Locate the cell with the specified text and output its [X, Y] center coordinate. 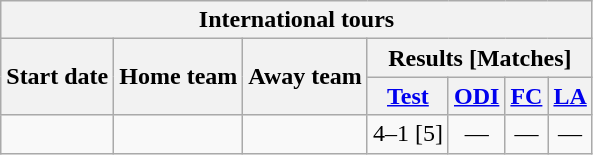
Results [Matches] [480, 58]
Home team [178, 77]
ODI [476, 96]
Away team [306, 77]
FC [526, 96]
Start date [58, 77]
4–1 [5] [408, 134]
International tours [297, 20]
LA [570, 96]
Test [408, 96]
